Capture the cell that displays the provided text and extract its (x, y) central coordinate. 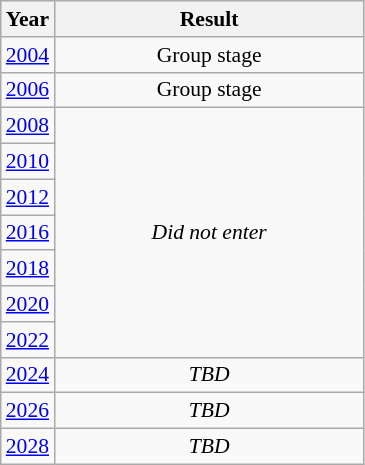
Did not enter (209, 232)
2016 (28, 233)
2028 (28, 447)
2010 (28, 162)
2018 (28, 269)
2008 (28, 126)
Year (28, 19)
2020 (28, 304)
2004 (28, 55)
Result (209, 19)
2026 (28, 411)
2006 (28, 90)
2012 (28, 197)
2024 (28, 375)
2022 (28, 340)
